Identify which cell holds the provided text, then report its [x, y] central coordinate. 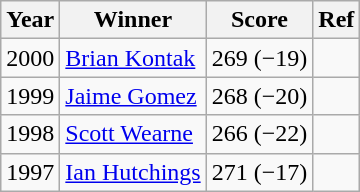
2000 [30, 58]
Year [30, 20]
268 (−20) [260, 96]
269 (−19) [260, 58]
Jaime Gomez [133, 96]
Winner [133, 20]
266 (−22) [260, 134]
271 (−17) [260, 172]
1997 [30, 172]
Scott Wearne [133, 134]
Ref [336, 20]
Score [260, 20]
1999 [30, 96]
Ian Hutchings [133, 172]
Brian Kontak [133, 58]
1998 [30, 134]
